Locate the cell with the specified text and output its [X, Y] center coordinate. 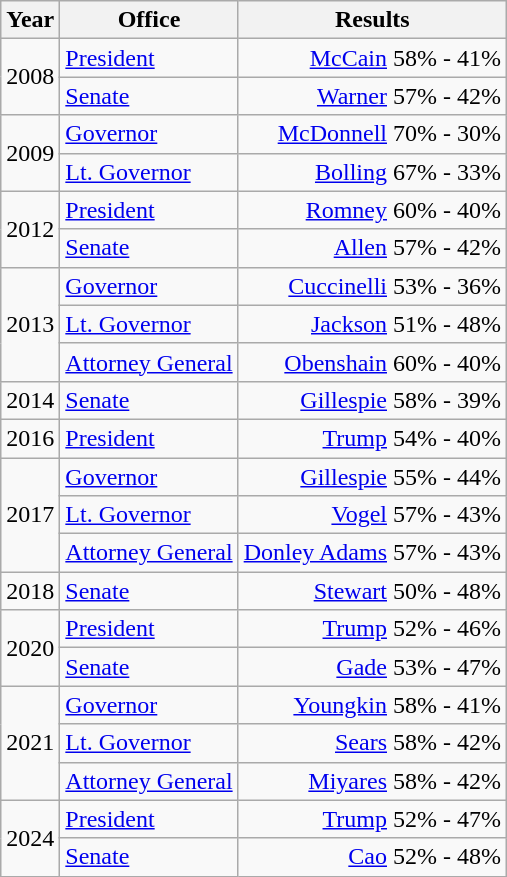
Youngkin 58% - 41% [372, 705]
Trump 52% - 47% [372, 819]
Jackson 51% - 48% [372, 324]
2020 [30, 648]
Donley Adams 57% - 43% [372, 553]
Cuccinelli 53% - 36% [372, 286]
2024 [30, 838]
2008 [30, 77]
Gade 53% - 47% [372, 667]
Trump 52% - 46% [372, 629]
Vogel 57% - 43% [372, 515]
Bolling 67% - 33% [372, 172]
Results [372, 20]
Trump 54% - 40% [372, 438]
2018 [30, 591]
Office [149, 20]
Sears 58% - 42% [372, 743]
2009 [30, 153]
2016 [30, 438]
Romney 60% - 40% [372, 210]
2021 [30, 743]
Miyares 58% - 42% [372, 781]
Stewart 50% - 48% [372, 591]
Allen 57% - 42% [372, 248]
Gillespie 58% - 39% [372, 400]
Cao 52% - 48% [372, 857]
Year [30, 20]
2012 [30, 229]
Obenshain 60% - 40% [372, 362]
McDonnell 70% - 30% [372, 134]
McCain 58% - 41% [372, 58]
2013 [30, 324]
2014 [30, 400]
2017 [30, 515]
Warner 57% - 42% [372, 96]
Gillespie 55% - 44% [372, 477]
